Capture the cell that displays the provided text and extract its (x, y) central coordinate. 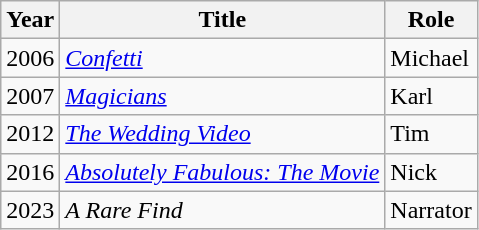
Tim (431, 134)
Nick (431, 172)
Narrator (431, 210)
2007 (30, 96)
Absolutely Fabulous: The Movie (222, 172)
Year (30, 20)
Role (431, 20)
A Rare Find (222, 210)
2016 (30, 172)
Confetti (222, 58)
The Wedding Video (222, 134)
2023 (30, 210)
Karl (431, 96)
Magicians (222, 96)
2012 (30, 134)
Michael (431, 58)
2006 (30, 58)
Title (222, 20)
